Return (x, y) of the center of cell containing provided text 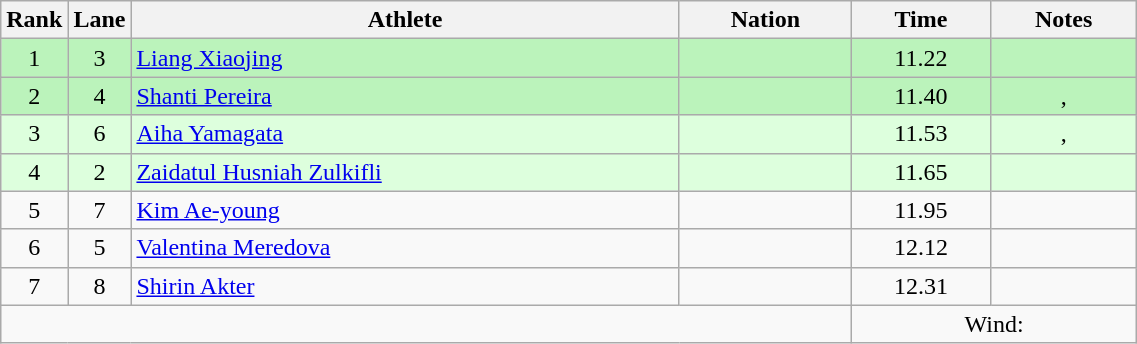
Valentina Meredova (405, 248)
Notes (1063, 20)
12.31 (920, 286)
1 (34, 58)
Time (920, 20)
Aiha Yamagata (405, 134)
Wind: (994, 324)
11.22 (920, 58)
Rank (34, 20)
Kim Ae-young (405, 210)
12.12 (920, 248)
Shanti Pereira (405, 96)
11.65 (920, 172)
Athlete (405, 20)
Zaidatul Husniah Zulkifli (405, 172)
11.40 (920, 96)
11.53 (920, 134)
Lane (100, 20)
Nation (765, 20)
Liang Xiaojing (405, 58)
11.95 (920, 210)
8 (100, 286)
Shirin Akter (405, 286)
